From the cell containing the given text, extract its center point as [x, y] coordinate. 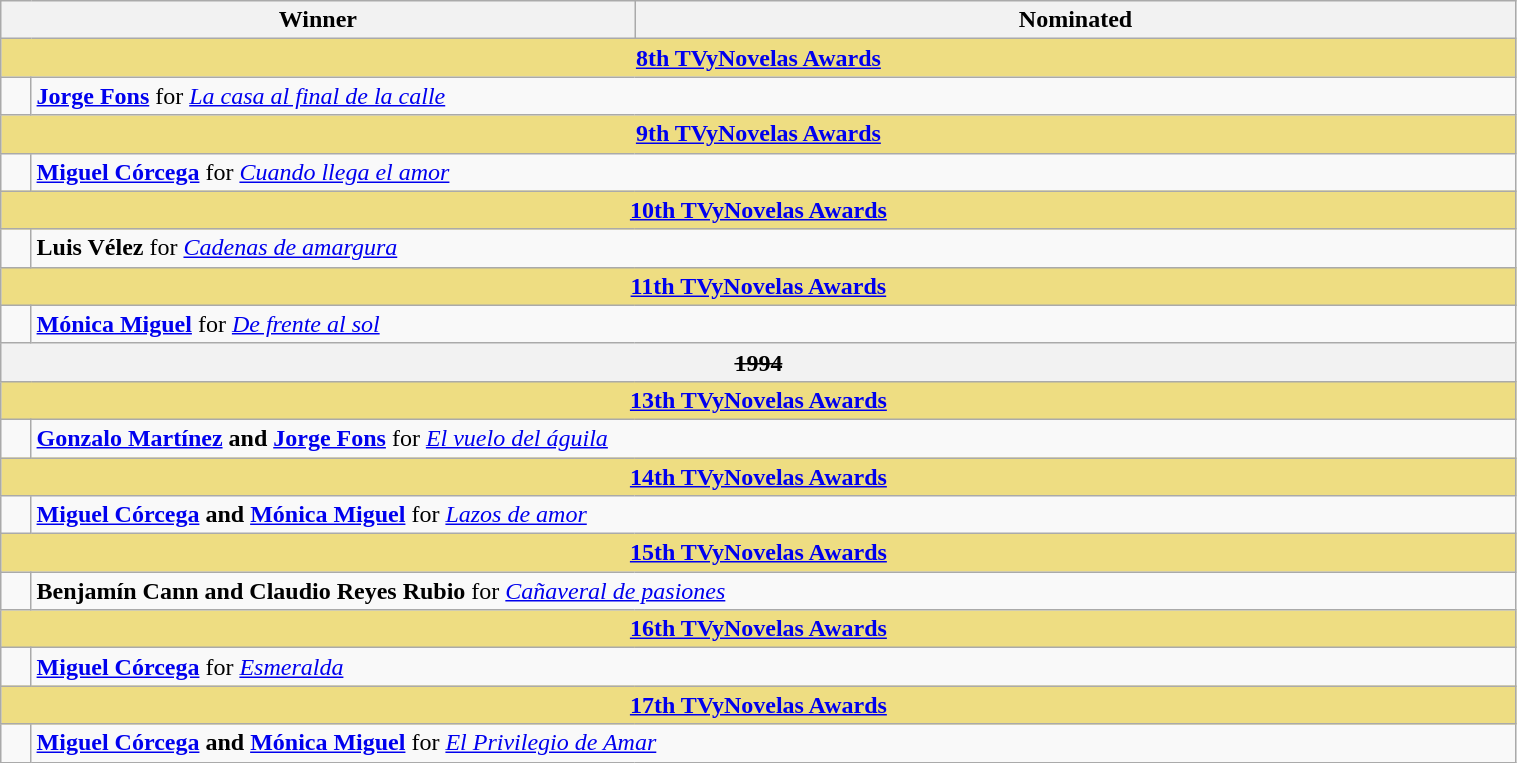
13th TVyNovelas Awards [758, 400]
11th TVyNovelas Awards [758, 286]
Winner [318, 20]
Benjamín Cann and Claudio Reyes Rubio for Cañaveral de pasiones [774, 591]
17th TVyNovelas Awards [758, 705]
16th TVyNovelas Awards [758, 629]
1994 [758, 362]
15th TVyNovelas Awards [758, 553]
Mónica Miguel for De frente al sol [774, 324]
10th TVyNovelas Awards [758, 210]
Gonzalo Martínez and Jorge Fons for El vuelo del águila [774, 438]
Miguel Córcega and Mónica Miguel for El Privilegio de Amar [774, 743]
Jorge Fons for La casa al final de la calle [774, 96]
Miguel Córcega for Esmeralda [774, 667]
Miguel Córcega for Cuando llega el amor [774, 172]
Miguel Córcega and Mónica Miguel for Lazos de amor [774, 515]
Nominated [1076, 20]
8th TVyNovelas Awards [758, 58]
Luis Vélez for Cadenas de amargura [774, 248]
14th TVyNovelas Awards [758, 477]
9th TVyNovelas Awards [758, 134]
